Determine the (X, Y) coordinate at the center of the cell enclosing the given text.  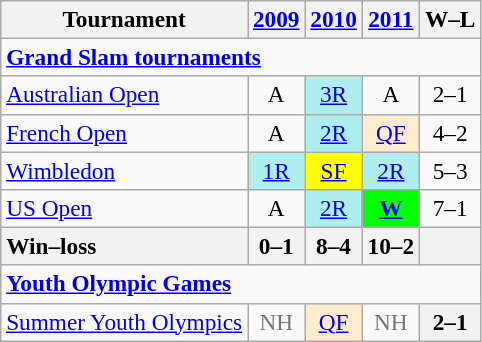
7–1 (450, 208)
2011 (390, 19)
2010 (334, 19)
Tournament (124, 19)
3R (334, 95)
0–1 (276, 246)
US Open (124, 208)
W–L (450, 19)
French Open (124, 133)
5–3 (450, 170)
4–2 (450, 133)
Wimbledon (124, 170)
Win–loss (124, 246)
Summer Youth Olympics (124, 322)
Grand Slam tournaments (241, 57)
Australian Open (124, 95)
1R (276, 170)
SF (334, 170)
Youth Olympic Games (241, 284)
2009 (276, 19)
W (390, 208)
10–2 (390, 246)
8–4 (334, 246)
